Extract the (X, Y) coordinate from the center of the cell holding the provided text.  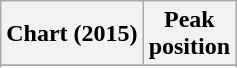
Peakposition (189, 34)
Chart (2015) (72, 34)
